Return [X, Y] of the center of cell containing provided text 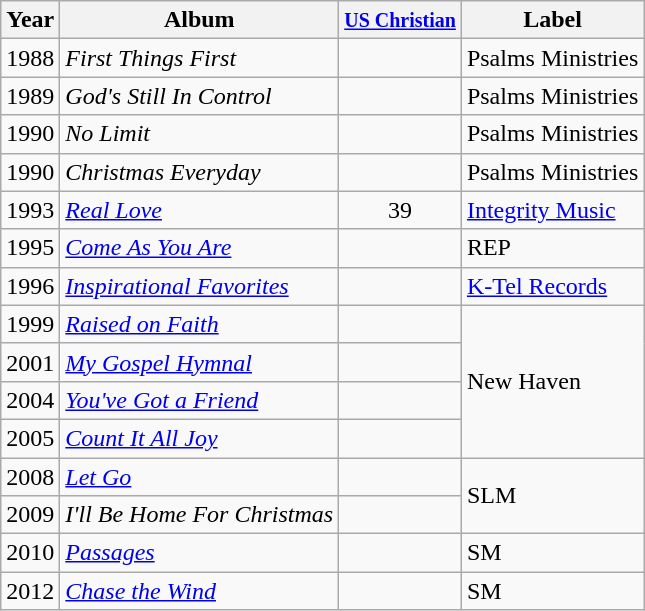
1993 [30, 210]
Real Love [200, 210]
First Things First [200, 58]
Album [200, 20]
2012 [30, 591]
SLM [552, 496]
2010 [30, 553]
New Haven [552, 381]
Christmas Everyday [200, 172]
Let Go [200, 477]
Passages [200, 553]
Inspirational Favorites [200, 286]
1988 [30, 58]
My Gospel Hymnal [200, 362]
1999 [30, 324]
1996 [30, 286]
Come As You Are [200, 248]
2008 [30, 477]
2004 [30, 400]
I'll Be Home For Christmas [200, 515]
Label [552, 20]
2009 [30, 515]
Chase the Wind [200, 591]
REP [552, 248]
God's Still In Control [200, 96]
39 [400, 210]
2001 [30, 362]
1995 [30, 248]
1989 [30, 96]
2005 [30, 438]
Integrity Music [552, 210]
Year [30, 20]
US Christian [400, 20]
You've Got a Friend [200, 400]
No Limit [200, 134]
Count It All Joy [200, 438]
K-Tel Records [552, 286]
Raised on Faith [200, 324]
